Return [X, Y] of the center of cell containing provided text 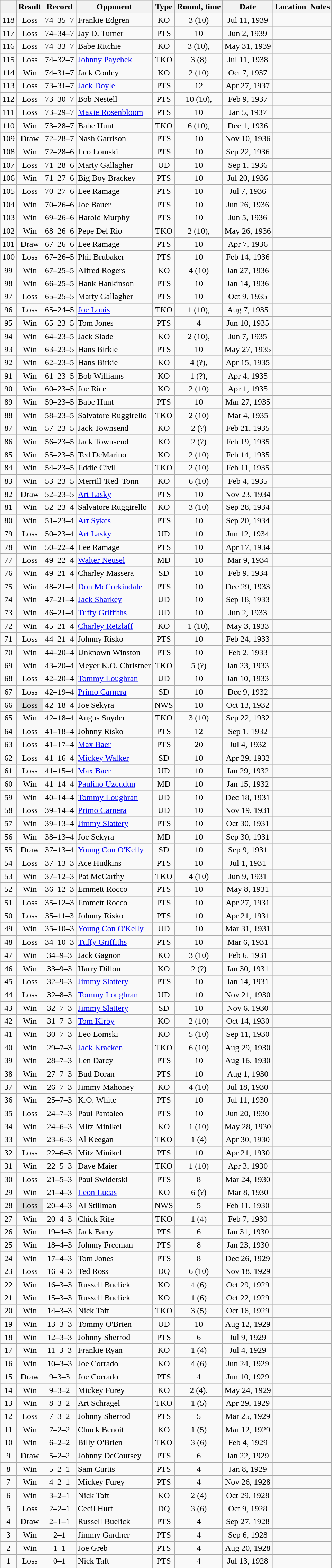
15 [8, 1377]
58 [8, 810]
Feb 14, 1936 [248, 257]
113 [8, 86]
Feb 24, 1933 [248, 639]
Pat McCarthy [114, 876]
16–4–3 [60, 1271]
Feb 21, 1935 [248, 428]
Angus Snyder [114, 718]
41 [8, 1034]
68 [8, 679]
45–21–4 [60, 626]
37–13–3 [60, 863]
Jan 23, 1933 [248, 665]
48–21–4 [60, 587]
Bob Nestell [114, 99]
Apr 15, 1935 [248, 362]
6–2–2 [60, 1443]
17–4–3 [60, 1258]
25–7–3 [60, 1100]
Jun 12, 1934 [248, 534]
Jack Doyle [114, 86]
Location [290, 7]
Jul 20, 1936 [248, 178]
105 [8, 191]
89 [8, 402]
Oct 14, 1930 [248, 1021]
Nash Garrison [114, 138]
Sep 1, 1932 [248, 731]
62–23–5 [60, 362]
Nov 19, 1931 [248, 810]
Cecil Hurt [114, 1508]
Feb 2, 1933 [248, 652]
32–9–3 [60, 981]
Feb 7, 1930 [248, 1218]
6 (10), [199, 125]
23–6–3 [60, 1140]
3 [8, 1535]
9–3–3 [60, 1377]
Jun 2, 1939 [248, 33]
27 [8, 1218]
Oct 9, 1928 [248, 1508]
22–5–3 [60, 1166]
70–26–6 [60, 205]
Jan 8, 1929 [248, 1469]
Jack Barry [114, 1232]
Alfred Rogers [114, 270]
Jul 18, 1930 [248, 1087]
Mar 8, 1930 [248, 1192]
74–33–7 [60, 46]
Feb 9, 1934 [248, 573]
34 [8, 1126]
Tommy O'Brien [114, 1324]
66–25–5 [60, 283]
47–21–4 [60, 600]
Aug 16, 1930 [248, 1061]
Oct 7, 1937 [248, 73]
111 [8, 112]
24–7–3 [60, 1113]
67–26–6 [60, 244]
Apr 1, 1935 [248, 389]
Sam Curtis [114, 1469]
54–23–5 [60, 468]
Mar 4, 1935 [248, 415]
3 (5) [199, 1311]
109 [8, 138]
72–28–7 [60, 138]
Sep 6, 1928 [248, 1535]
112 [8, 99]
73–29–7 [60, 112]
Aug 7, 1935 [248, 310]
58–23–5 [60, 415]
51 [8, 903]
64 [8, 731]
Jul 1, 1931 [248, 863]
Result [30, 7]
Feb 14, 1935 [248, 455]
27–7–3 [60, 1074]
Feb 6, 1931 [248, 955]
30–7–3 [60, 1034]
5–2–2 [60, 1456]
Oct 22, 1929 [248, 1298]
Apr 29, 1932 [248, 758]
102 [8, 231]
Paulino Uzcudun [114, 784]
Sep 20, 1934 [248, 520]
Jack Kracken [114, 1048]
43 [8, 1008]
25 [8, 1245]
8–3–2 [60, 1403]
67–26–5 [60, 257]
Feb 9, 1937 [248, 99]
Big Boy Brackey [114, 178]
50–23–4 [60, 534]
74–32–7 [60, 60]
26–7–3 [60, 1087]
38 [8, 1074]
Maxie Rosenbloom [114, 112]
Chick Rife [114, 1218]
2 (4) [199, 1495]
Apr 30, 1930 [248, 1140]
Aug 1, 1930 [248, 1074]
Oct 30, 1931 [248, 824]
Hank Hankinson [114, 283]
Eddie Civil [114, 468]
Johnny Paychek [114, 60]
16 [8, 1363]
33 [8, 1140]
Nov 21, 1930 [248, 995]
65–24–5 [60, 310]
May 8, 1931 [248, 889]
53 [8, 876]
74–34–7 [60, 33]
Dec 18, 1931 [248, 797]
Jan 22, 1929 [248, 1456]
Bud Doran [114, 1074]
Dec 29, 1933 [248, 587]
5 (10) [199, 1034]
39–14–4 [60, 810]
52–23–4 [60, 507]
Jan 14, 1936 [248, 283]
44–21–4 [60, 639]
May 3, 1933 [248, 626]
40 [8, 1048]
Aug 12, 1929 [248, 1324]
24–6–3 [60, 1126]
Apr 21, 1931 [248, 916]
56 [8, 837]
28–7–3 [60, 1061]
49–22–4 [60, 560]
39–13–4 [60, 824]
Apr 29, 1929 [248, 1403]
108 [8, 152]
Paul Pantaleo [114, 1113]
1 (6) [199, 1298]
7–3–2 [60, 1416]
Paul Swiderski [114, 1179]
80 [8, 520]
65–25–5 [60, 297]
Mar 27, 1935 [248, 402]
73 [8, 613]
64–23–5 [60, 336]
Joe Bauer [114, 205]
Jack Slade [114, 336]
Mickey Walker [114, 758]
18 [8, 1337]
Jun 5, 1936 [248, 218]
Jun 10, 1935 [248, 323]
Jimmy Mahoney [114, 1087]
110 [8, 125]
74–35–7 [60, 20]
30 [8, 1179]
Oct 29, 1929 [248, 1285]
Jun 2, 1933 [248, 613]
23 [8, 1271]
56–23–5 [60, 442]
Sep 27, 1928 [248, 1522]
5 (?) [199, 665]
46–21–4 [60, 613]
32–7–3 [60, 1008]
Round, time [199, 7]
Record [60, 7]
Jun 26, 1936 [248, 205]
33–9–3 [60, 968]
84 [8, 468]
42 [8, 1021]
117 [8, 33]
Harold Murphy [114, 218]
Joe Louis [114, 310]
49 [8, 929]
Sep 1, 1936 [248, 165]
Tom Kirby [114, 1021]
5–2–1 [60, 1469]
70 [8, 652]
Ace Hudkins [114, 863]
11 [8, 1430]
Jack Gagnon [114, 955]
Don McCorkindale [114, 587]
Art Schragel [114, 1403]
41–15–4 [60, 771]
63 [8, 744]
53–23–5 [60, 481]
Jun 9, 1931 [248, 876]
28 [8, 1205]
16–3–3 [60, 1285]
Oct 9, 1935 [248, 297]
3 (8) [199, 60]
13–3–3 [60, 1324]
Jun 24, 1929 [248, 1363]
Jul 11, 1938 [248, 60]
68–26–6 [60, 231]
90 [8, 389]
Charley Retzlaff [114, 626]
95 [8, 323]
May 27, 1935 [248, 349]
Sep 30, 1931 [248, 837]
Jul 9, 1929 [248, 1337]
Jul 11, 1939 [248, 20]
Apr 3, 1930 [248, 1166]
Jan 15, 1932 [248, 784]
May 24, 1929 [248, 1390]
59–23–5 [60, 402]
Al Stillman [114, 1205]
May 31, 1939 [248, 46]
13 [8, 1403]
1 [8, 1561]
Apr 21, 1930 [248, 1153]
Oct 16, 1929 [248, 1311]
60–23–5 [60, 389]
63–23–5 [60, 349]
Mar 6, 1931 [248, 942]
50–22–4 [60, 547]
Frankie Edgren [114, 20]
52–23–5 [60, 494]
Jay D. Turner [114, 33]
Jul 4, 1929 [248, 1350]
Walter Neusel [114, 560]
Mar 25, 1929 [248, 1416]
Nov 18, 1929 [248, 1271]
4–2–1 [60, 1482]
35–10–3 [60, 929]
41–16–4 [60, 758]
Nov 23, 1934 [248, 494]
49–21–4 [60, 573]
Jun 10, 1929 [248, 1377]
Mar 24, 1930 [248, 1179]
Jul 4, 1932 [248, 744]
107 [8, 165]
Sep 18, 1933 [248, 600]
12–3–3 [60, 1337]
14 [8, 1390]
41–17–4 [60, 744]
2–1 [60, 1535]
Opponent [114, 7]
Jan 29, 1932 [248, 771]
Apr 27, 1931 [248, 903]
4 (?), [199, 362]
41–18–4 [60, 731]
34–9–3 [60, 955]
39 [8, 1061]
57 [8, 824]
31–7–3 [60, 1021]
K.O. White [114, 1100]
Date [248, 7]
2–2–1 [60, 1508]
72 [8, 626]
70–27–6 [60, 191]
62 [8, 758]
50 [8, 916]
42–20–4 [60, 679]
36–12–3 [60, 889]
34–10–3 [60, 942]
6 (?) [199, 1192]
3 (10), [199, 46]
71 [8, 639]
67 [8, 692]
3–2–1 [60, 1495]
9–3–2 [60, 1390]
71–28–6 [60, 165]
85 [8, 455]
Apr 27, 1937 [248, 86]
97 [8, 297]
43–20–4 [60, 665]
67–25–5 [60, 270]
19–4–3 [60, 1232]
61–23–5 [60, 375]
Len Darcy [114, 1061]
46 [8, 968]
74 [8, 600]
87 [8, 428]
104 [8, 205]
Johnny DeCoursey [114, 1456]
73–30–7 [60, 99]
Oct 13, 1932 [248, 705]
35–11–3 [60, 916]
88 [8, 415]
Type [164, 7]
Sep 22, 1936 [248, 152]
Dec 9, 1932 [248, 692]
Nov 10, 1936 [248, 138]
Chuck Benoit [114, 1430]
21 [8, 1298]
Merrill 'Red' Tonn [114, 481]
Aug 29, 1930 [248, 1048]
Jul 13, 1928 [248, 1561]
Jan 5, 1937 [248, 112]
Feb 4, 1929 [248, 1443]
7 [8, 1482]
Harry Dillon [114, 968]
37–12–3 [60, 876]
Pepe Del Rio [114, 231]
Feb 19, 1935 [248, 442]
52 [8, 889]
Meyer K.O. Christner [114, 665]
47 [8, 955]
Jul 7, 1936 [248, 191]
Jan 31, 1930 [248, 1232]
Ted DeMarino [114, 455]
Jan 14, 1931 [248, 981]
Charley Massera [114, 573]
Jan 30, 1931 [248, 968]
75 [8, 587]
Phil Brubaker [114, 257]
22 [8, 1285]
72–28–6 [60, 152]
Ted Ross [114, 1271]
116 [8, 46]
Nov 26, 1928 [248, 1482]
77 [8, 560]
1 (?), [199, 375]
Apr 7, 1936 [248, 244]
Jack Sharkey [114, 600]
10 (10), [199, 99]
Art Sykes [114, 520]
79 [8, 534]
Joe Greb [114, 1548]
100 [8, 257]
Oct 29, 1928 [248, 1495]
Dec 1, 1936 [248, 125]
Al Keegan [114, 1140]
May 28, 1930 [248, 1126]
Billy O'Brien [114, 1443]
66 [8, 705]
54 [8, 863]
65–23–5 [60, 323]
10–3–3 [60, 1363]
Jun 7, 1935 [248, 336]
2–1–1 [60, 1522]
Jack Conley [114, 73]
17 [8, 1350]
99 [8, 270]
1–1 [60, 1548]
61 [8, 771]
26 [8, 1232]
11–3–3 [60, 1350]
115 [8, 60]
37–13–4 [60, 850]
Frankie Ryan [114, 1350]
32 [8, 1153]
40–14–4 [60, 797]
69 [8, 665]
82 [8, 494]
73–31–7 [60, 86]
Sep 9, 1931 [248, 850]
60 [8, 784]
Sep 22, 1932 [248, 718]
Mar 12, 1929 [248, 1430]
32–8–3 [60, 995]
2 (4), [199, 1390]
Apr 17, 1934 [248, 547]
42–19–4 [60, 692]
Jan 10, 1933 [248, 679]
Unknown Winston [114, 652]
Jul 11, 1930 [248, 1100]
74–31–7 [60, 73]
45 [8, 981]
55 [8, 850]
Jimmy Gardner [114, 1535]
May 26, 1936 [248, 231]
Bob Williams [114, 375]
101 [8, 244]
Babe Ritchie [114, 46]
48 [8, 942]
114 [8, 73]
Jun 20, 1930 [248, 1113]
Leon Lucas [114, 1192]
71–27–6 [60, 178]
106 [8, 178]
21–5–3 [60, 1179]
93 [8, 349]
Johnny Freeman [114, 1245]
94 [8, 336]
9 [8, 1456]
38–13–4 [60, 837]
44–20–4 [60, 652]
37 [8, 1087]
Feb 4, 1935 [248, 481]
29–7–3 [60, 1048]
0–1 [60, 1561]
Sep 11, 1930 [248, 1034]
Feb 11, 1930 [248, 1205]
36 [8, 1100]
Mar 9, 1934 [248, 560]
2 [8, 1548]
7–2–2 [60, 1430]
44 [8, 995]
65 [8, 718]
86 [8, 442]
Sep 28, 1934 [248, 507]
57–23–5 [60, 428]
81 [8, 507]
51–23–4 [60, 520]
91 [8, 375]
Jan 27, 1936 [248, 270]
Jan 23, 1930 [248, 1245]
118 [8, 20]
29 [8, 1192]
Feb 11, 1935 [248, 468]
83 [8, 481]
41–14–4 [60, 784]
73–28–7 [60, 125]
59 [8, 797]
Dec 26, 1929 [248, 1258]
76 [8, 573]
31 [8, 1166]
21–4–3 [60, 1192]
Nov 6, 1930 [248, 1008]
96 [8, 310]
Dave Maier [114, 1166]
35–12–3 [60, 903]
35 [8, 1113]
Mar 31, 1931 [248, 929]
Joe Rice [114, 389]
18–4–3 [60, 1245]
Notes [320, 7]
15–3–3 [60, 1298]
98 [8, 283]
69–26–6 [60, 218]
Aug 20, 1928 [248, 1548]
55–23–5 [60, 455]
92 [8, 362]
22–6–3 [60, 1153]
103 [8, 218]
14–3–3 [60, 1311]
24 [8, 1258]
19 [8, 1324]
78 [8, 547]
Apr 4, 1935 [248, 375]
